From the cell containing the given text, extract its center point as [X, Y] coordinate. 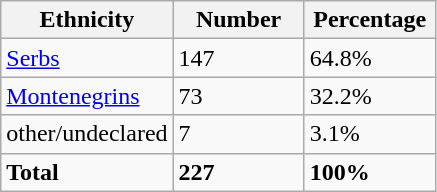
147 [238, 58]
32.2% [370, 96]
Percentage [370, 20]
Montenegrins [87, 96]
73 [238, 96]
227 [238, 172]
3.1% [370, 134]
Total [87, 172]
64.8% [370, 58]
other/undeclared [87, 134]
Number [238, 20]
100% [370, 172]
7 [238, 134]
Serbs [87, 58]
Ethnicity [87, 20]
